Detect which cell encompasses the target text, then output its [X, Y] center coordinate. 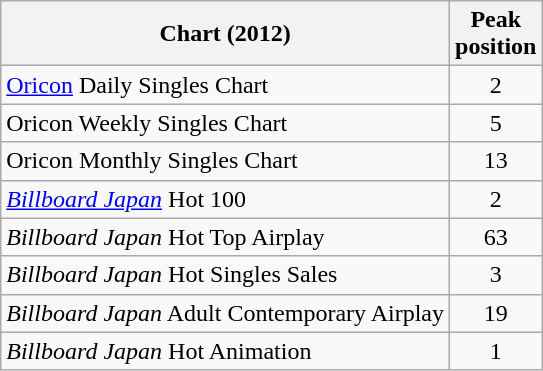
5 [496, 123]
Peakposition [496, 34]
13 [496, 161]
Oricon Weekly Singles Chart [226, 123]
Billboard Japan Hot Top Airplay [226, 237]
63 [496, 237]
Billboard Japan Hot Animation [226, 351]
Billboard Japan Hot Singles Sales [226, 275]
Billboard Japan Adult Contemporary Airplay [226, 313]
3 [496, 275]
Oricon Monthly Singles Chart [226, 161]
1 [496, 351]
Billboard Japan Hot 100 [226, 199]
Chart (2012) [226, 34]
Oricon Daily Singles Chart [226, 85]
19 [496, 313]
